Extract the (x, y) coordinate from the center of the cell holding the provided text.  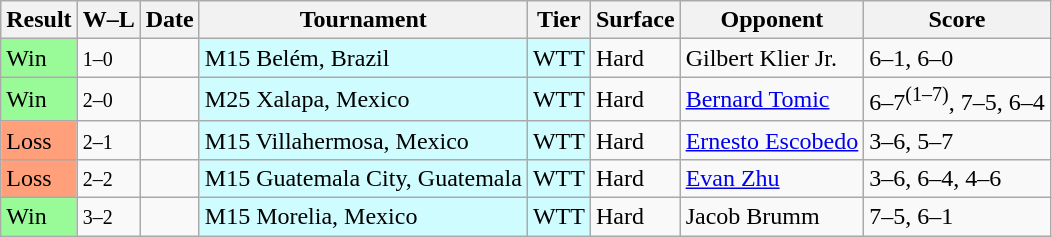
M25 Xalapa, Mexico (363, 100)
M15 Morelia, Mexico (363, 217)
Tier (558, 20)
M15 Villahermosa, Mexico (363, 140)
Opponent (772, 20)
2–1 (108, 140)
Evan Zhu (772, 178)
Ernesto Escobedo (772, 140)
6–7(1–7), 7–5, 6–4 (957, 100)
W–L (108, 20)
2–0 (108, 100)
Gilbert Klier Jr. (772, 58)
Result (39, 20)
Date (170, 20)
M15 Belém, Brazil (363, 58)
M15 Guatemala City, Guatemala (363, 178)
3–6, 5–7 (957, 140)
2–2 (108, 178)
1–0 (108, 58)
Score (957, 20)
6–1, 6–0 (957, 58)
Bernard Tomic (772, 100)
3–2 (108, 217)
Surface (635, 20)
7–5, 6–1 (957, 217)
3–6, 6–4, 4–6 (957, 178)
Tournament (363, 20)
Jacob Brumm (772, 217)
